From the cell containing the given text, extract its center point as (X, Y) coordinate. 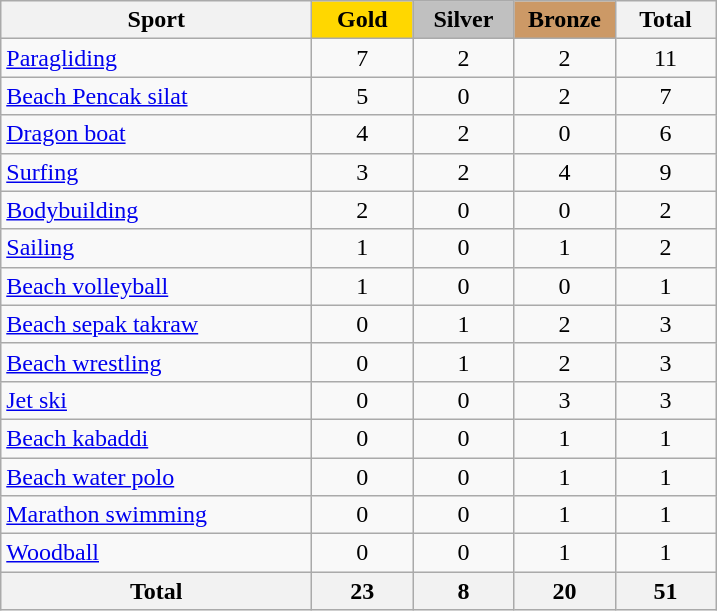
Woodball (156, 553)
20 (564, 591)
Beach volleyball (156, 286)
Beach Pencak silat (156, 96)
Bronze (564, 20)
Paragliding (156, 58)
23 (362, 591)
6 (666, 134)
51 (666, 591)
Sailing (156, 248)
Beach wrestling (156, 362)
8 (464, 591)
5 (362, 96)
Jet ski (156, 400)
Silver (464, 20)
9 (666, 172)
11 (666, 58)
Dragon boat (156, 134)
Gold (362, 20)
Marathon swimming (156, 515)
Sport (156, 20)
Beach sepak takraw (156, 324)
Beach water polo (156, 477)
Surfing (156, 172)
Bodybuilding (156, 210)
Beach kabaddi (156, 438)
